Determine the [x, y] coordinate at the center of the cell enclosing the given text.  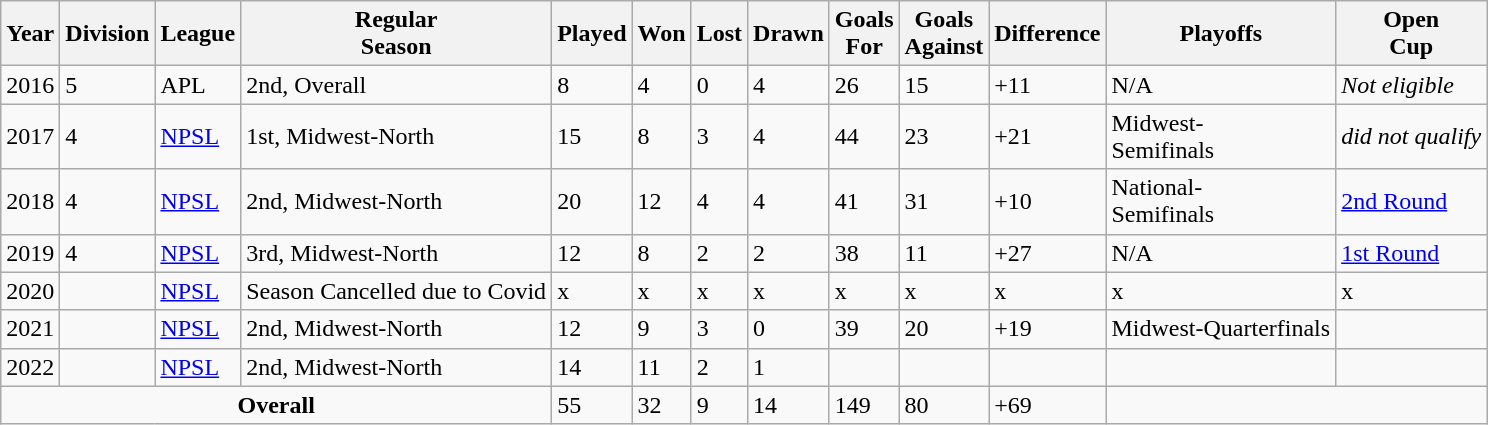
Midwest-Semifinals [1221, 136]
1st, Midwest-North [396, 136]
38 [864, 253]
Season Cancelled due to Covid [396, 291]
Played [592, 34]
2018 [30, 202]
+11 [1048, 85]
GoalsAgainst [944, 34]
Lost [719, 34]
39 [864, 329]
Won [662, 34]
2022 [30, 367]
Year [30, 34]
did not qualify [1412, 136]
2016 [30, 85]
80 [944, 405]
+27 [1048, 253]
Not eligible [1412, 85]
2020 [30, 291]
2019 [30, 253]
2nd Round [1412, 202]
26 [864, 85]
+21 [1048, 136]
League [198, 34]
Midwest-Quarterfinals [1221, 329]
2017 [30, 136]
Drawn [789, 34]
RegularSeason [396, 34]
+10 [1048, 202]
55 [592, 405]
Overall [276, 405]
GoalsFor [864, 34]
+19 [1048, 329]
OpenCup [1412, 34]
2nd, Overall [396, 85]
23 [944, 136]
1st Round [1412, 253]
5 [108, 85]
41 [864, 202]
3rd, Midwest-North [396, 253]
32 [662, 405]
Division [108, 34]
44 [864, 136]
APL [198, 85]
Playoffs [1221, 34]
2021 [30, 329]
National-Semifinals [1221, 202]
Difference [1048, 34]
149 [864, 405]
+69 [1048, 405]
1 [789, 367]
31 [944, 202]
